Return [x, y] of the center of cell containing provided text 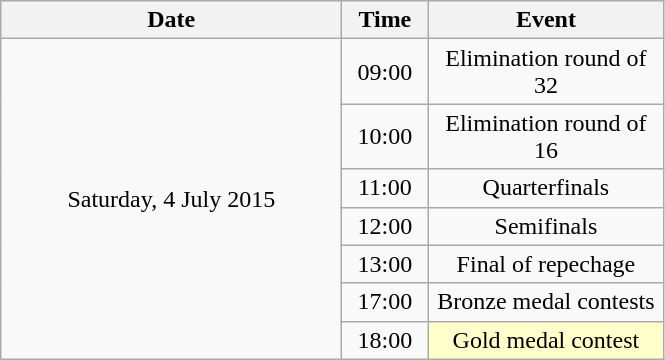
Elimination round of 16 [546, 136]
18:00 [385, 340]
Gold medal contest [546, 340]
Bronze medal contests [546, 302]
Saturday, 4 July 2015 [172, 199]
Time [385, 20]
13:00 [385, 264]
09:00 [385, 72]
12:00 [385, 226]
Quarterfinals [546, 188]
Date [172, 20]
Final of repechage [546, 264]
Semifinals [546, 226]
11:00 [385, 188]
Event [546, 20]
Elimination round of 32 [546, 72]
17:00 [385, 302]
10:00 [385, 136]
